Determine the [x, y] coordinate at the center of the cell enclosing the given text.  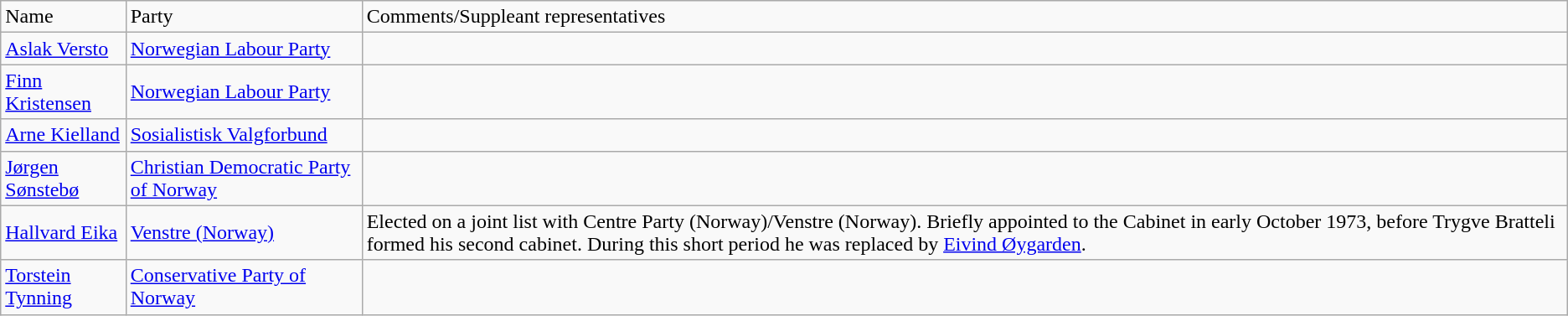
Comments/Suppleant representatives [965, 17]
Christian Democratic Party of Norway [244, 178]
Finn Kristensen [64, 92]
Venstre (Norway) [244, 233]
Hallvard Eika [64, 233]
Sosialistisk Valgforbund [244, 135]
Name [64, 17]
Torstein Tynning [64, 287]
Arne Kielland [64, 135]
Jørgen Sønstebø [64, 178]
Party [244, 17]
Aslak Versto [64, 49]
Conservative Party of Norway [244, 287]
